Return (x, y) of the center of cell containing provided text 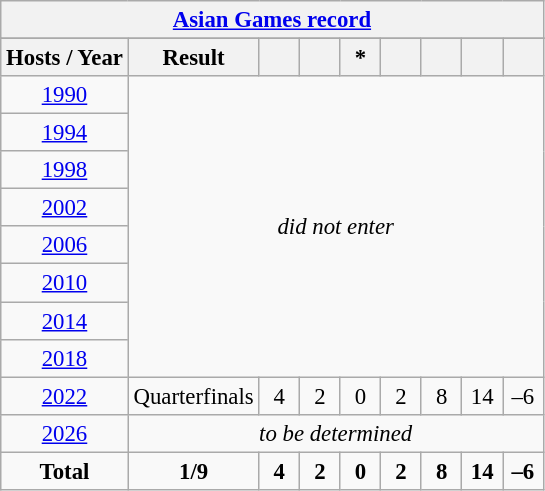
1/9 (194, 471)
2010 (64, 283)
2026 (64, 433)
2002 (64, 208)
Asian Games record (272, 20)
2006 (64, 245)
1998 (64, 170)
2018 (64, 358)
Quarterfinals (194, 396)
did not enter (336, 226)
to be determined (336, 433)
2022 (64, 396)
1994 (64, 133)
1990 (64, 95)
2014 (64, 321)
Result (194, 58)
Hosts / Year (64, 58)
* (360, 58)
Total (64, 471)
